Detect which cell encompasses the target text, then output its (X, Y) center coordinate. 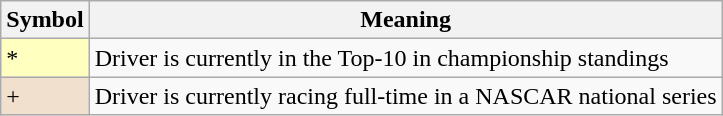
Driver is currently in the Top-10 in championship standings (406, 58)
Meaning (406, 20)
Driver is currently racing full-time in a NASCAR national series (406, 96)
+ (45, 96)
Symbol (45, 20)
* (45, 58)
